Determine the [X, Y] coordinate at the center of the cell enclosing the given text.  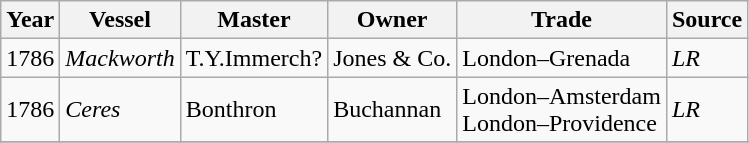
T.Y.Immerch? [254, 58]
Jones & Co. [392, 58]
Source [706, 20]
Trade [562, 20]
Year [30, 20]
Bonthron [254, 110]
Mackworth [120, 58]
London–AmsterdamLondon–Providence [562, 110]
Ceres [120, 110]
Master [254, 20]
Vessel [120, 20]
Owner [392, 20]
London–Grenada [562, 58]
Buchannan [392, 110]
